Find where the given text appears and provide that cell's center as (x, y) coordinate. 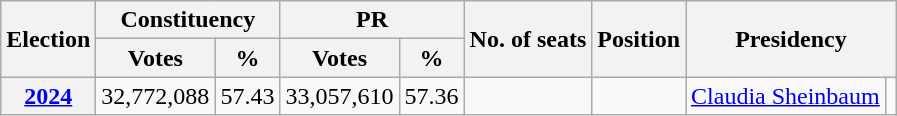
Constituency (188, 20)
Election (48, 39)
57.43 (248, 96)
PR (372, 20)
2024 (48, 96)
32,772,088 (156, 96)
33,057,610 (340, 96)
Position (639, 39)
Presidency (792, 39)
No. of seats (528, 39)
Claudia Sheinbaum (786, 96)
57.36 (432, 96)
